Scan for the cell matching the given text and deliver its (x, y) coordinate at center. 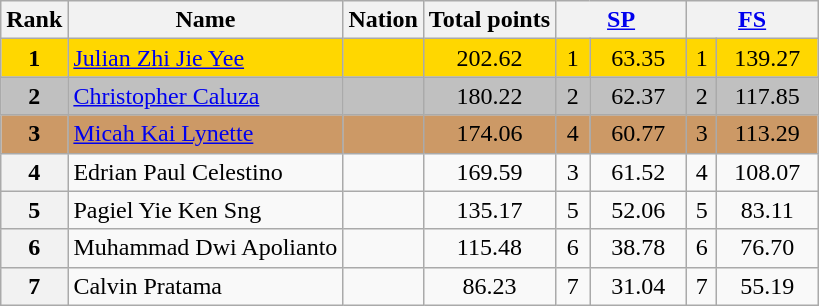
Muhammad Dwi Apolianto (206, 248)
Christopher Caluza (206, 96)
202.62 (489, 58)
38.78 (638, 248)
Rank (34, 20)
76.70 (768, 248)
Julian Zhi Jie Yee (206, 58)
Name (206, 20)
117.85 (768, 96)
174.06 (489, 134)
63.35 (638, 58)
SP (622, 20)
139.27 (768, 58)
135.17 (489, 210)
52.06 (638, 210)
60.77 (638, 134)
62.37 (638, 96)
31.04 (638, 286)
83.11 (768, 210)
169.59 (489, 172)
Micah Kai Lynette (206, 134)
Pagiel Yie Ken Sng (206, 210)
86.23 (489, 286)
Nation (383, 20)
Total points (489, 20)
55.19 (768, 286)
Edrian Paul Celestino (206, 172)
Calvin Pratama (206, 286)
113.29 (768, 134)
180.22 (489, 96)
61.52 (638, 172)
FS (752, 20)
115.48 (489, 248)
108.07 (768, 172)
